Scan for the cell matching the given text and deliver its [X, Y] coordinate at center. 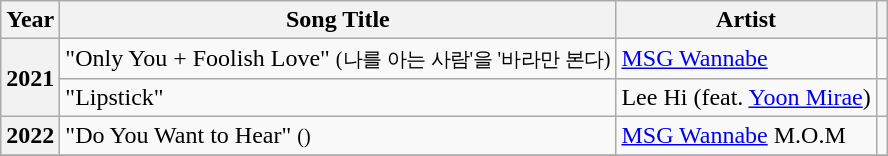
"Lipstick" [338, 97]
Song Title [338, 20]
2022 [30, 135]
Lee Hi (feat. Yoon Mirae) [746, 97]
MSG Wannabe M.O.M [746, 135]
Year [30, 20]
2021 [30, 78]
"Do You Want to Hear" () [338, 135]
Artist [746, 20]
"Only You + Foolish Love" (나를 아는 사람'을 '바라만 본다) [338, 59]
MSG Wannabe [746, 59]
